Extract the (X, Y) coordinate from the center of the cell holding the provided text.  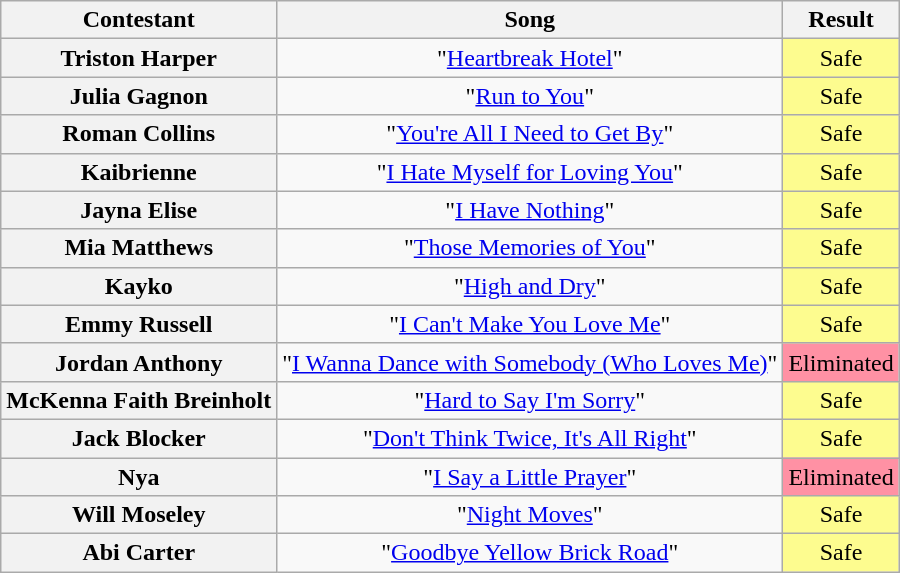
"Hard to Say I'm Sorry" (530, 400)
Song (530, 20)
Abi Carter (139, 553)
"I Have Nothing" (530, 210)
"Run to You" (530, 96)
"High and Dry" (530, 286)
"I Can't Make You Love Me" (530, 324)
Emmy Russell (139, 324)
"Goodbye Yellow Brick Road" (530, 553)
McKenna Faith Breinholt (139, 400)
Jordan Anthony (139, 362)
Triston Harper (139, 58)
Jayna Elise (139, 210)
Mia Matthews (139, 248)
"I Say a Little Prayer" (530, 477)
Roman Collins (139, 134)
Result (841, 20)
"Those Memories of You" (530, 248)
Kayko (139, 286)
"I Hate Myself for Loving You" (530, 172)
Julia Gagnon (139, 96)
Kaibrienne (139, 172)
"Don't Think Twice, It's All Right" (530, 438)
Nya (139, 477)
"Night Moves" (530, 515)
Will Moseley (139, 515)
Contestant (139, 20)
"Heartbreak Hotel" (530, 58)
"You're All I Need to Get By" (530, 134)
"I Wanna Dance with Somebody (Who Loves Me)" (530, 362)
Jack Blocker (139, 438)
